Scan for the cell matching the given text and deliver its [x, y] coordinate at center. 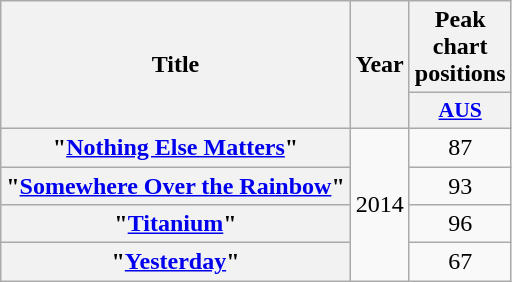
"Titanium" [176, 224]
Peak chart positions [460, 47]
AUS [460, 111]
96 [460, 224]
"Somewhere Over the Rainbow" [176, 185]
87 [460, 147]
"Nothing Else Matters" [176, 147]
Year [380, 65]
93 [460, 185]
Title [176, 65]
"Yesterday" [176, 262]
2014 [380, 204]
67 [460, 262]
